Capture the cell that displays the provided text and extract its (X, Y) central coordinate. 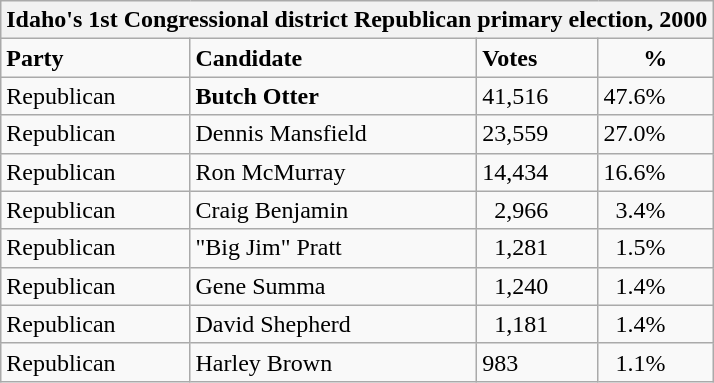
23,559 (538, 134)
3.4% (656, 210)
27.0% (656, 134)
1.1% (656, 362)
Craig Benjamin (334, 210)
41,516 (538, 96)
Dennis Mansfield (334, 134)
16.6% (656, 172)
David Shepherd (334, 324)
14,434 (538, 172)
Ron McMurray (334, 172)
Idaho's 1st Congressional district Republican primary election, 2000 (357, 20)
Gene Summa (334, 286)
983 (538, 362)
1,181 (538, 324)
"Big Jim" Pratt (334, 248)
Votes (538, 58)
1,240 (538, 286)
Butch Otter (334, 96)
1,281 (538, 248)
Harley Brown (334, 362)
1.5% (656, 248)
Party (96, 58)
47.6% (656, 96)
2,966 (538, 210)
Candidate (334, 58)
% (656, 58)
